Return the (x, y) coordinate for the center point of the cell that contains the specified text.  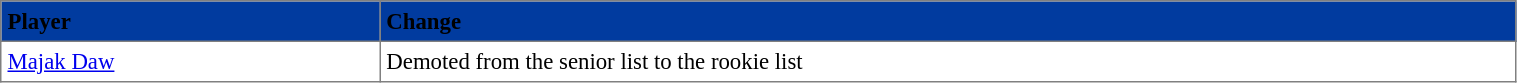
Player (190, 21)
Demoted from the senior list to the rookie list (948, 61)
Change (948, 21)
Majak Daw (190, 61)
